From the cell containing the given text, extract its center point as [X, Y] coordinate. 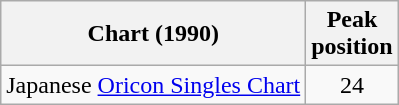
Japanese Oricon Singles Chart [154, 85]
Chart (1990) [154, 34]
24 [352, 85]
Peakposition [352, 34]
